Scan for the cell matching the given text and deliver its (x, y) coordinate at center. 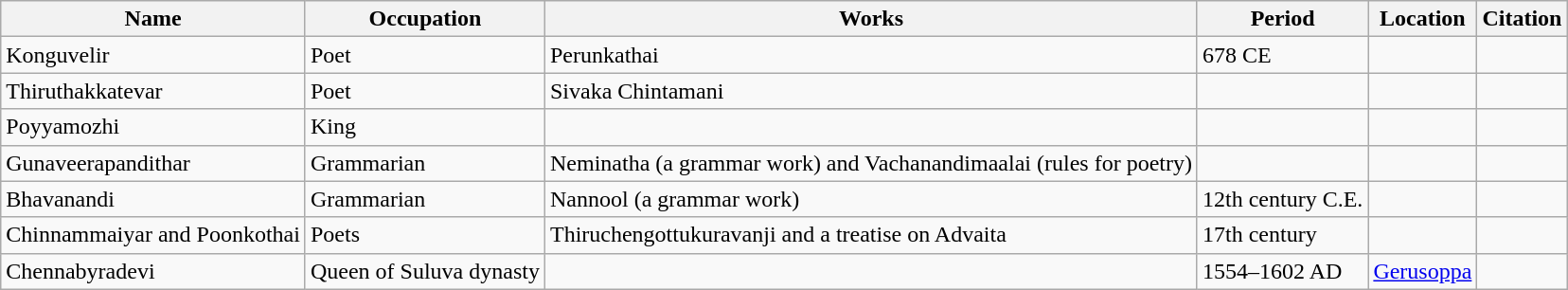
Name (153, 19)
Location (1422, 19)
Queen of Suluva dynasty (424, 271)
Gerusoppa (1422, 271)
Nannool (a grammar work) (871, 199)
Period (1282, 19)
Works (871, 19)
Konguvelir (153, 55)
1554–1602 AD (1282, 271)
Perunkathai (871, 55)
Chinnammaiyar and Poonkothai (153, 235)
Citation (1523, 19)
12th century C.E. (1282, 199)
Bhavanandi (153, 199)
Poets (424, 235)
Occupation (424, 19)
678 CE (1282, 55)
Neminatha (a grammar work) and Vachanandimaalai (rules for poetry) (871, 163)
Thiruthakkatevar (153, 91)
17th century (1282, 235)
King (424, 127)
Gunaveerapandithar (153, 163)
Thiruchengottukuravanji and a treatise on Advaita (871, 235)
Sivaka Chintamani (871, 91)
Poyyamozhi (153, 127)
Chennabyradevi (153, 271)
